From the cell containing the given text, extract its center point as [X, Y] coordinate. 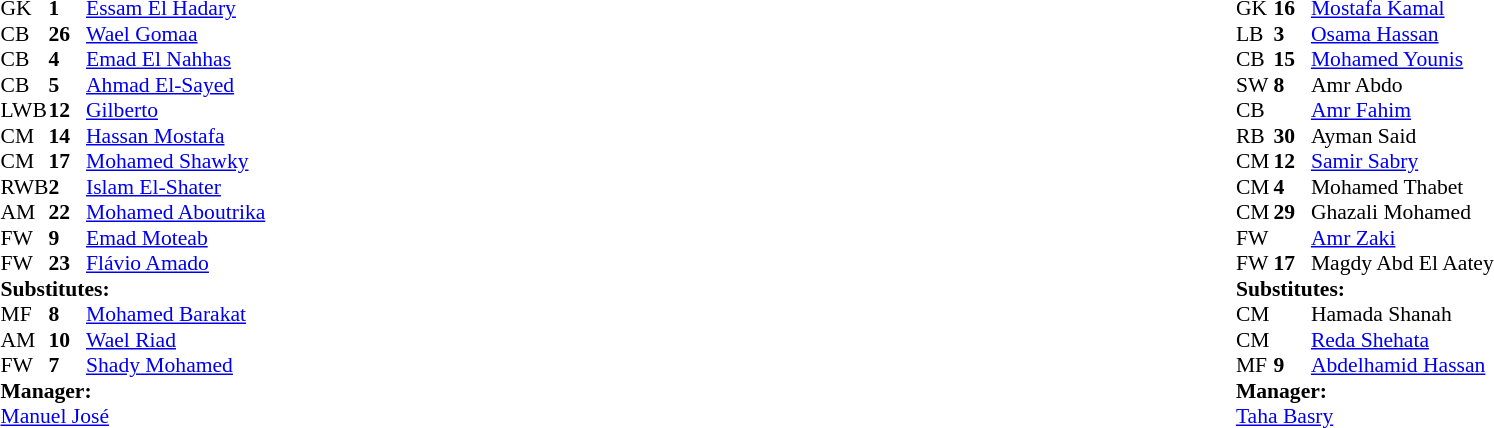
Mohamed Younis [1402, 59]
Mohamed Aboutrika [176, 213]
Emad Moteab [176, 238]
30 [1292, 136]
5 [67, 85]
Mohamed Thabet [1402, 187]
7 [67, 365]
3 [1292, 34]
Mohamed Shawky [176, 161]
Reda Shehata [1402, 340]
14 [67, 136]
RWB [24, 187]
RB [1255, 136]
Shady Mohamed [176, 365]
Emad El Nahhas [176, 59]
Hamada Shanah [1402, 315]
Amr Fahim [1402, 111]
29 [1292, 213]
Hassan Mostafa [176, 136]
Abdelhamid Hassan [1402, 365]
Ghazali Mohamed [1402, 213]
Amr Zaki [1402, 238]
Wael Riad [176, 340]
15 [1292, 59]
Amr Abdo [1402, 85]
23 [67, 263]
Gilberto [176, 111]
26 [67, 34]
22 [67, 213]
Wael Gomaa [176, 34]
LWB [24, 111]
Ayman Said [1402, 136]
SW [1255, 85]
Flávio Amado [176, 263]
Samir Sabry [1402, 161]
Islam El-Shater [176, 187]
10 [67, 340]
LB [1255, 34]
Mohamed Barakat [176, 315]
Osama Hassan [1402, 34]
2 [67, 187]
Ahmad El-Sayed [176, 85]
Magdy Abd El Aatey [1402, 263]
